Determine the [x, y] coordinate at the center of the cell enclosing the given text.  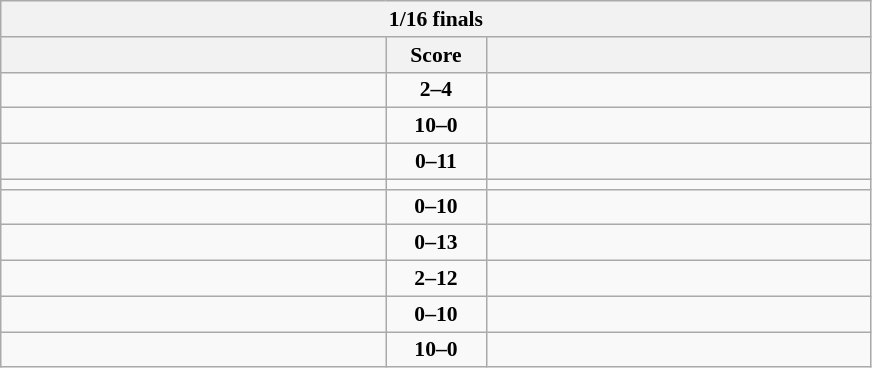
2–12 [436, 279]
2–4 [436, 90]
0–11 [436, 162]
0–13 [436, 243]
Score [436, 55]
1/16 finals [436, 19]
